Locate the cell with the specified text and output its (x, y) center coordinate. 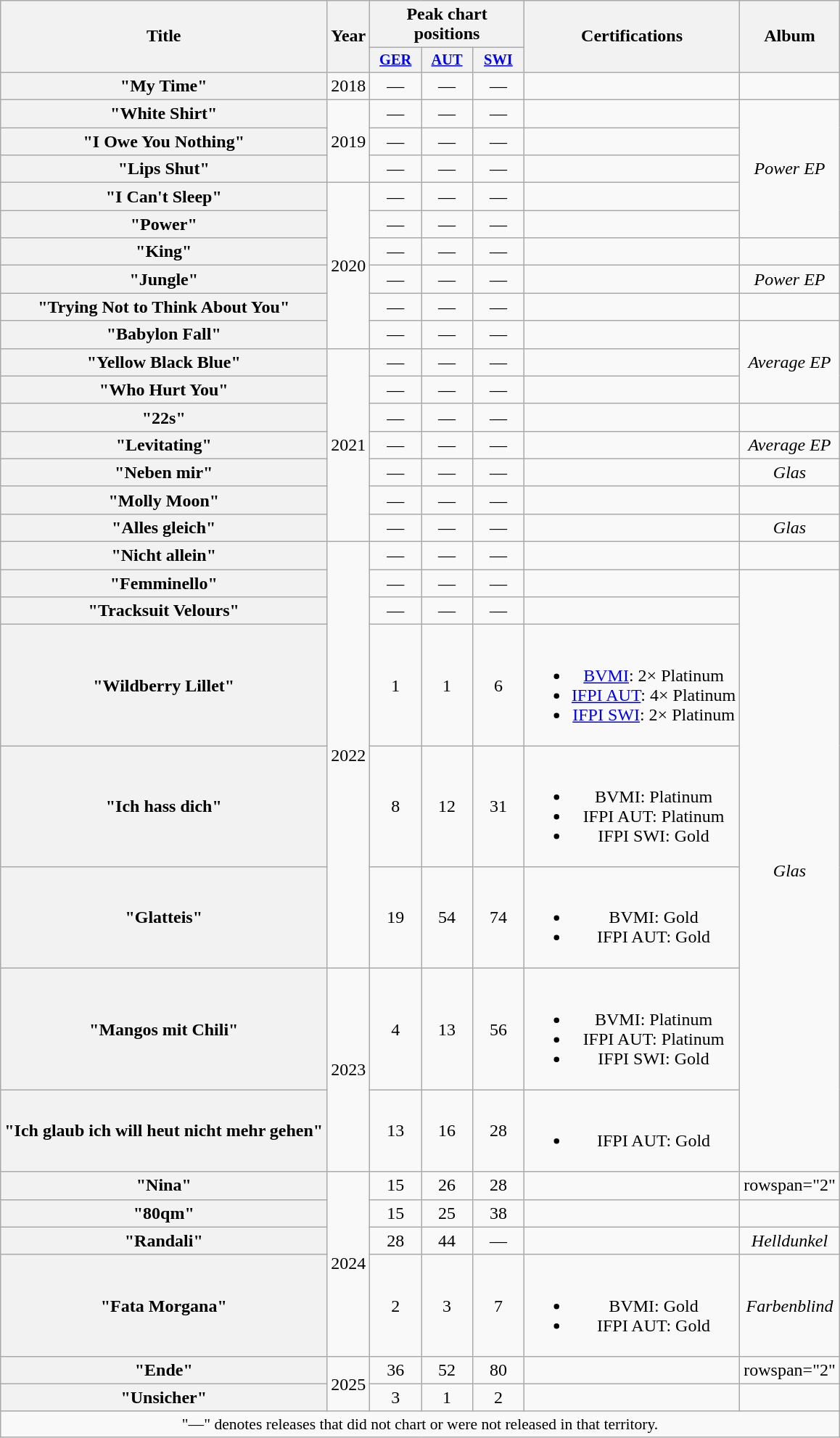
"King" (164, 252)
2023 (348, 1070)
12 (447, 807)
"Ich glaub ich will heut nicht mehr gehen" (164, 1130)
Album (790, 36)
"Randali" (164, 1241)
"Molly Moon" (164, 500)
2018 (348, 86)
"Babylon Fall" (164, 334)
Peak chart positions (447, 25)
36 (396, 1370)
IFPI AUT: Gold (631, 1130)
"Glatteis" (164, 918)
80 (498, 1370)
"Tracksuit Velours" (164, 611)
"Ich hass dich" (164, 807)
"Jungle" (164, 279)
"Alles gleich" (164, 527)
BVMI: 2× PlatinumIFPI AUT: 4× PlatinumIFPI SWI: 2× Platinum (631, 685)
"22s" (164, 417)
19 (396, 918)
4 (396, 1029)
Year (348, 36)
56 (498, 1029)
"Fata Morgana" (164, 1305)
"White Shirt" (164, 114)
"I Can't Sleep" (164, 197)
7 (498, 1305)
54 (447, 918)
52 (447, 1370)
2020 (348, 266)
2024 (348, 1264)
Title (164, 36)
"Power" (164, 224)
AUT (447, 60)
"Neben mir" (164, 472)
2019 (348, 141)
2025 (348, 1384)
"My Time" (164, 86)
"Mangos mit Chili" (164, 1029)
6 (498, 685)
2021 (348, 445)
8 (396, 807)
"Wildberry Lillet" (164, 685)
SWI (498, 60)
"Femminello" (164, 583)
2022 (348, 755)
"Yellow Black Blue" (164, 362)
"I Owe You Nothing" (164, 141)
38 (498, 1213)
Farbenblind (790, 1305)
"Unsicher" (164, 1397)
74 (498, 918)
"—" denotes releases that did not chart or were not released in that territory. (421, 1424)
"Who Hurt You" (164, 390)
"Lips Shut" (164, 169)
Certifications (631, 36)
GER (396, 60)
"Trying Not to Think About You" (164, 307)
"Levitating" (164, 445)
26 (447, 1186)
Helldunkel (790, 1241)
31 (498, 807)
44 (447, 1241)
16 (447, 1130)
"Nina" (164, 1186)
25 (447, 1213)
"Ende" (164, 1370)
"80qm" (164, 1213)
"Nicht allein" (164, 556)
